Locate the cell with the specified text and output its [x, y] center coordinate. 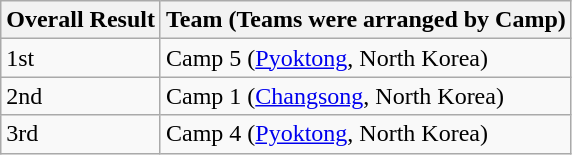
Camp 4 (Pyoktong, North Korea) [366, 134]
1st [81, 58]
Camp 5 (Pyoktong, North Korea) [366, 58]
Team (Teams were arranged by Camp) [366, 20]
Camp 1 (Changsong, North Korea) [366, 96]
Overall Result [81, 20]
2nd [81, 96]
3rd [81, 134]
